Determine the [X, Y] coordinate at the center of the cell enclosing the given text.  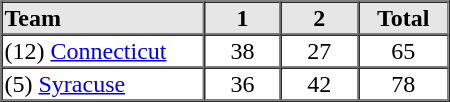
38 [242, 50]
65 [404, 50]
78 [404, 84]
36 [242, 84]
27 [320, 50]
Total [404, 18]
1 [242, 18]
(5) Syracuse [103, 84]
Team [103, 18]
2 [320, 18]
(12) Connecticut [103, 50]
42 [320, 84]
